Provide the [X, Y] coordinate of the cell's center where the given text is located.  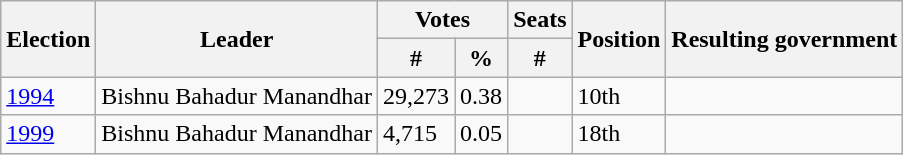
Seats [540, 20]
Election [48, 39]
18th [619, 134]
Position [619, 39]
10th [619, 96]
29,273 [416, 96]
% [482, 58]
0.05 [482, 134]
4,715 [416, 134]
1999 [48, 134]
Resulting government [784, 39]
0.38 [482, 96]
Votes [442, 20]
Leader [237, 39]
1994 [48, 96]
